Determine the [X, Y] coordinate at the center of the cell enclosing the given text.  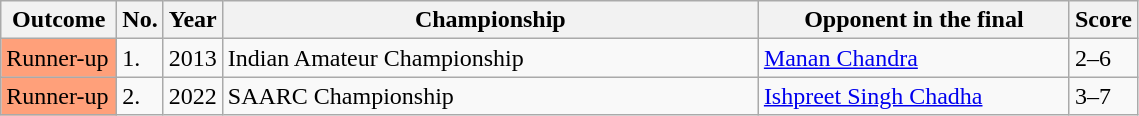
Ishpreet Singh Chadha [914, 96]
Indian Amateur Championship [490, 58]
Year [192, 20]
2. [140, 96]
SAARC Championship [490, 96]
2–6 [1103, 58]
Score [1103, 20]
Outcome [59, 20]
Manan Chandra [914, 58]
3–7 [1103, 96]
Opponent in the final [914, 20]
2022 [192, 96]
Championship [490, 20]
1. [140, 58]
No. [140, 20]
2013 [192, 58]
